Identify which cell holds the provided text, then report its (x, y) central coordinate. 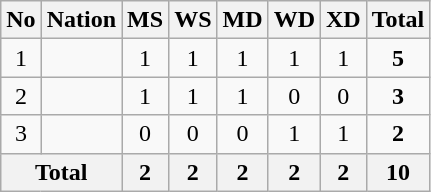
Nation (81, 20)
5 (398, 58)
10 (398, 172)
No (21, 20)
WD (294, 20)
MD (242, 20)
WS (193, 20)
MS (146, 20)
XD (344, 20)
